Find where the given text appears and provide that cell's center as (X, Y) coordinate. 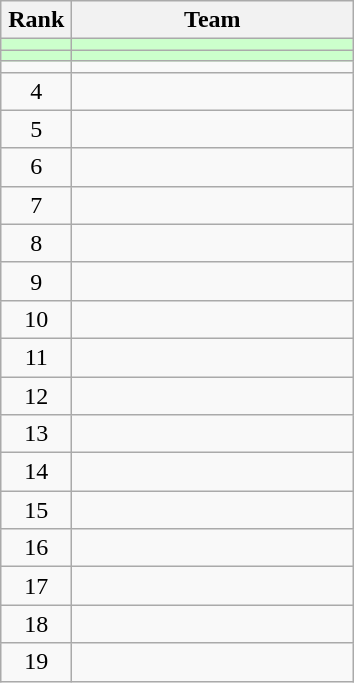
4 (36, 91)
Team (212, 20)
10 (36, 319)
7 (36, 205)
9 (36, 281)
5 (36, 129)
12 (36, 395)
Rank (36, 20)
6 (36, 167)
19 (36, 662)
18 (36, 624)
15 (36, 510)
11 (36, 357)
8 (36, 243)
14 (36, 472)
13 (36, 434)
17 (36, 586)
16 (36, 548)
